Detect which cell encompasses the target text, then output its (x, y) center coordinate. 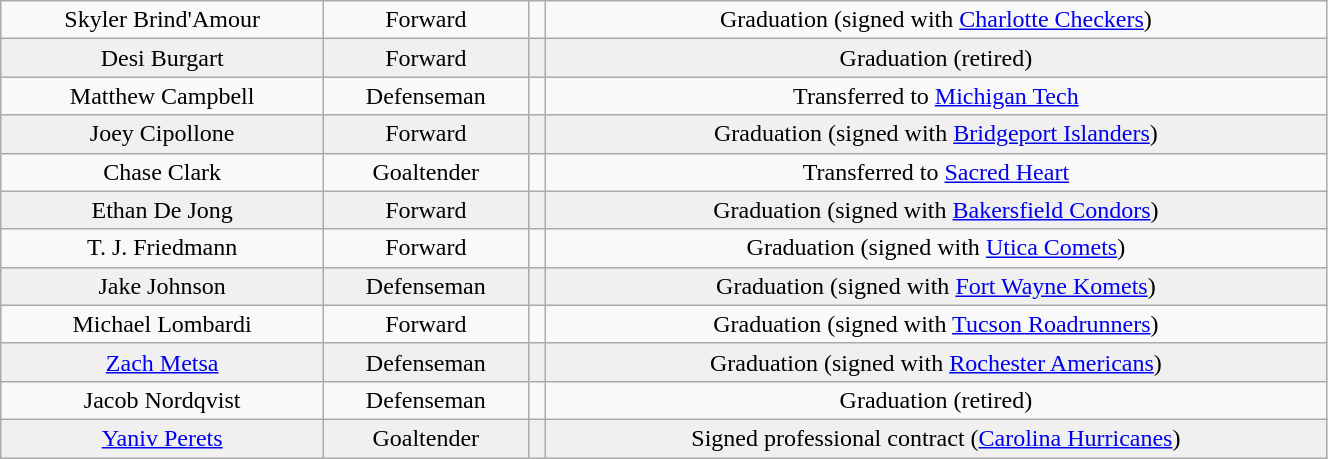
Yaniv Perets (162, 438)
Graduation (signed with Fort Wayne Komets) (936, 286)
Chase Clark (162, 172)
Jake Johnson (162, 286)
Jacob Nordqvist (162, 400)
Graduation (signed with Rochester Americans) (936, 362)
Joey Cipollone (162, 134)
Zach Metsa (162, 362)
Signed professional contract (Carolina Hurricanes) (936, 438)
Graduation (signed with Utica Comets) (936, 248)
Ethan De Jong (162, 210)
Graduation (signed with Bakersfield Condors) (936, 210)
Transferred to Michigan Tech (936, 96)
Matthew Campbell (162, 96)
Graduation (signed with Tucson Roadrunners) (936, 324)
T. J. Friedmann (162, 248)
Skyler Brind'Amour (162, 20)
Desi Burgart (162, 58)
Graduation (signed with Bridgeport Islanders) (936, 134)
Graduation (signed with Charlotte Checkers) (936, 20)
Michael Lombardi (162, 324)
Transferred to Sacred Heart (936, 172)
